From the cell containing the given text, extract its center point as (X, Y) coordinate. 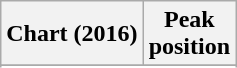
Peakposition (189, 34)
Chart (2016) (72, 34)
